From the cell containing the given text, extract its center point as (x, y) coordinate. 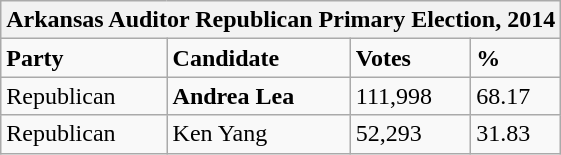
Ken Yang (258, 134)
31.83 (516, 134)
% (516, 58)
Candidate (258, 58)
Votes (410, 58)
Arkansas Auditor Republican Primary Election, 2014 (281, 20)
52,293 (410, 134)
Party (84, 58)
111,998 (410, 96)
Andrea Lea (258, 96)
68.17 (516, 96)
